Detect which cell encompasses the target text, then output its (X, Y) center coordinate. 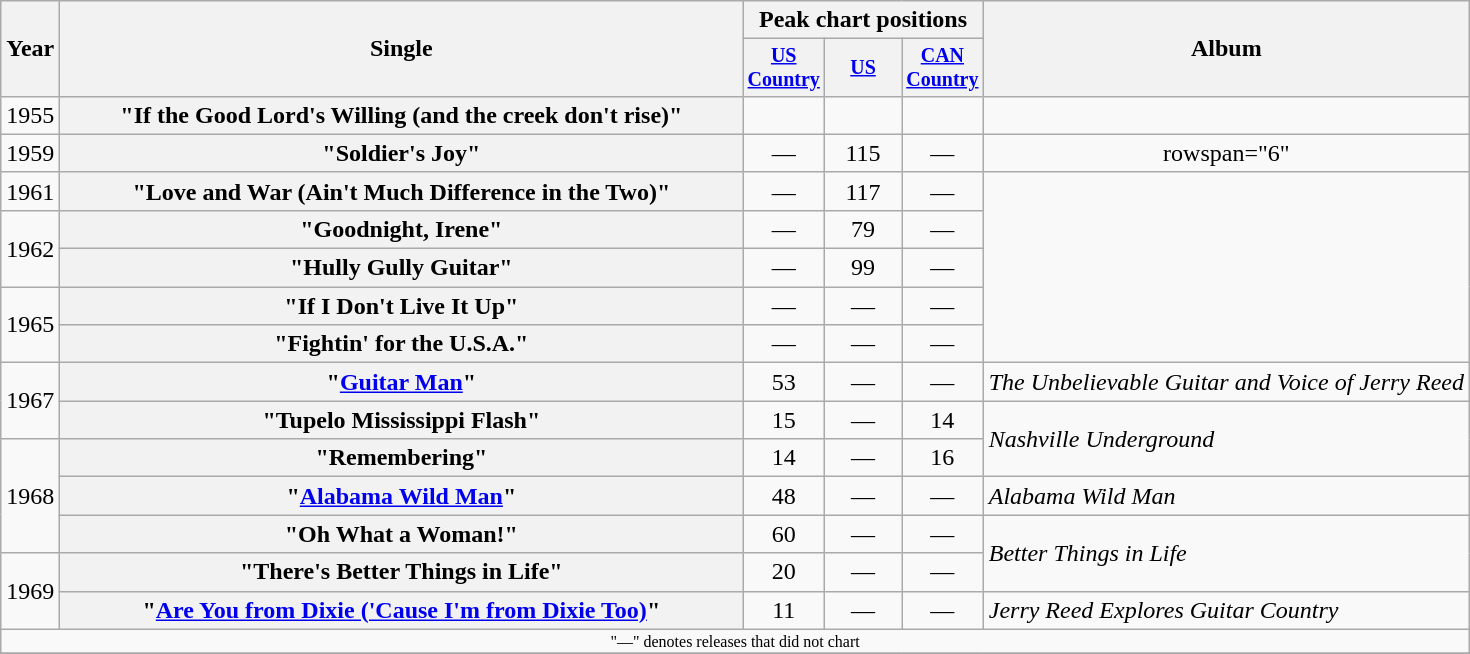
1968 (30, 496)
Alabama Wild Man (1226, 496)
53 (784, 382)
The Unbelievable Guitar and Voice of Jerry Reed (1226, 382)
115 (864, 153)
Peak chart positions (863, 20)
"Guitar Man" (402, 382)
Year (30, 49)
"Hully Gully Guitar" (402, 268)
1965 (30, 325)
"Are You from Dixie ('Cause I'm from Dixie Too)" (402, 610)
"—" denotes releases that did not chart (736, 641)
"If I Don't Live It Up" (402, 306)
"Remembering" (402, 458)
1969 (30, 591)
Better Things in Life (1226, 553)
11 (784, 610)
Album (1226, 49)
1961 (30, 191)
Single (402, 49)
"Soldier's Joy" (402, 153)
"Alabama Wild Man" (402, 496)
117 (864, 191)
20 (784, 572)
79 (864, 229)
"If the Good Lord's Willing (and the creek don't rise)" (402, 115)
15 (784, 420)
"Oh What a Woman!" (402, 534)
CAN Country (943, 68)
1955 (30, 115)
16 (943, 458)
US (864, 68)
99 (864, 268)
60 (784, 534)
"Goodnight, Irene" (402, 229)
1959 (30, 153)
48 (784, 496)
Jerry Reed Explores Guitar Country (1226, 610)
1967 (30, 401)
Nashville Underground (1226, 439)
rowspan="6" (1226, 153)
"There's Better Things in Life" (402, 572)
"Fightin' for the U.S.A." (402, 344)
"Love and War (Ain't Much Difference in the Two)" (402, 191)
"Tupelo Mississippi Flash" (402, 420)
1962 (30, 248)
US Country (784, 68)
